Capture the cell that displays the provided text and extract its [X, Y] central coordinate. 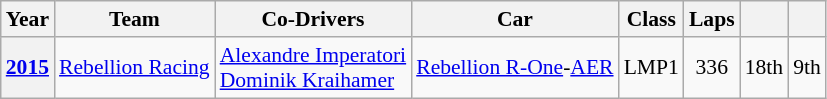
LMP1 [652, 68]
18th [764, 68]
Rebellion R-One-AER [514, 68]
Rebellion Racing [134, 68]
336 [712, 68]
Alexandre Imperatori Dominik Kraihamer [314, 68]
Team [134, 19]
Class [652, 19]
9th [807, 68]
Co-Drivers [314, 19]
Car [514, 19]
Year [28, 19]
2015 [28, 68]
Laps [712, 19]
